Locate the cell with the specified text and output its [x, y] center coordinate. 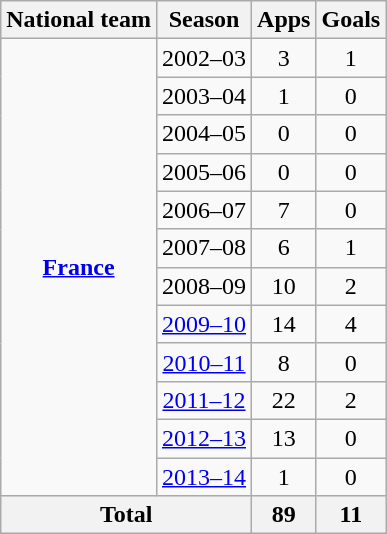
7 [284, 210]
11 [351, 515]
89 [284, 515]
10 [284, 286]
2010–11 [204, 362]
8 [284, 362]
2002–03 [204, 58]
2013–14 [204, 477]
2012–13 [204, 438]
Season [204, 20]
6 [284, 248]
2003–04 [204, 96]
14 [284, 324]
2011–12 [204, 400]
4 [351, 324]
National team [79, 20]
Total [126, 515]
2006–07 [204, 210]
13 [284, 438]
2008–09 [204, 286]
Goals [351, 20]
2007–08 [204, 248]
22 [284, 400]
2005–06 [204, 172]
3 [284, 58]
Apps [284, 20]
2004–05 [204, 134]
2009–10 [204, 324]
France [79, 268]
